For the text-containing cell, return its midpoint in (X, Y) coordinate format. 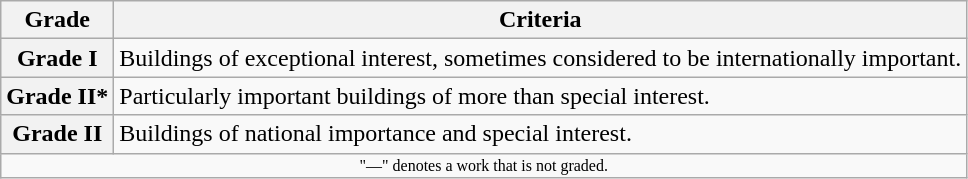
Particularly important buildings of more than special interest. (540, 96)
Buildings of exceptional interest, sometimes considered to be internationally important. (540, 58)
Grade (58, 20)
Grade II* (58, 96)
Grade II (58, 134)
Buildings of national importance and special interest. (540, 134)
Criteria (540, 20)
Grade I (58, 58)
"—" denotes a work that is not graded. (484, 165)
